Return the (x, y) coordinate for the center point of the cell that contains the specified text.  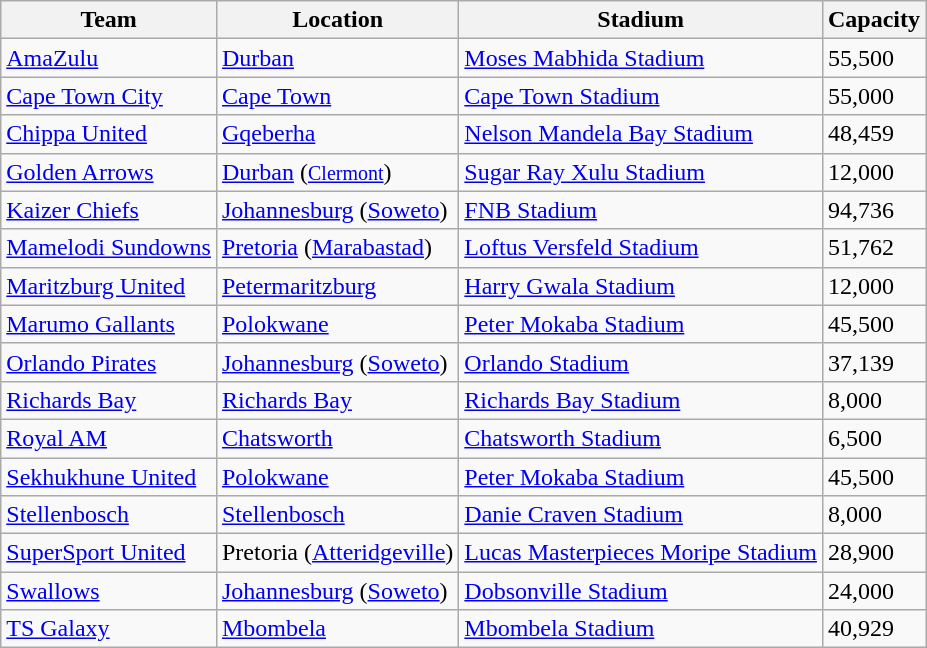
37,139 (874, 362)
Maritzburg United (109, 286)
Capacity (874, 20)
Golden Arrows (109, 172)
Team (109, 20)
Mamelodi Sundowns (109, 248)
Orlando Pirates (109, 362)
Dobsonville Stadium (641, 591)
Nelson Mandela Bay Stadium (641, 134)
Loftus Versfeld Stadium (641, 248)
Chippa United (109, 134)
Lucas Masterpieces Moripe Stadium (641, 553)
28,900 (874, 553)
Orlando Stadium (641, 362)
Durban (Clermont) (337, 172)
Pretoria (Atteridgeville) (337, 553)
Location (337, 20)
Moses Mabhida Stadium (641, 58)
Mbombela (337, 629)
Harry Gwala Stadium (641, 286)
Marumo Gallants (109, 324)
55,000 (874, 96)
FNB Stadium (641, 210)
Mbombela Stadium (641, 629)
Royal AM (109, 438)
SuperSport United (109, 553)
Gqeberha (337, 134)
Sekhukhune United (109, 477)
94,736 (874, 210)
Cape Town City (109, 96)
51,762 (874, 248)
Richards Bay Stadium (641, 400)
Cape Town (337, 96)
Pretoria (Marabastad) (337, 248)
40,929 (874, 629)
Kaizer Chiefs (109, 210)
55,500 (874, 58)
Sugar Ray Xulu Stadium (641, 172)
24,000 (874, 591)
TS Galaxy (109, 629)
Chatsworth Stadium (641, 438)
Swallows (109, 591)
Chatsworth (337, 438)
Cape Town Stadium (641, 96)
Durban (337, 58)
6,500 (874, 438)
AmaZulu (109, 58)
Danie Craven Stadium (641, 515)
Petermaritzburg (337, 286)
Stadium (641, 20)
48,459 (874, 134)
